Extract the [x, y] coordinate from the center of the cell holding the provided text.  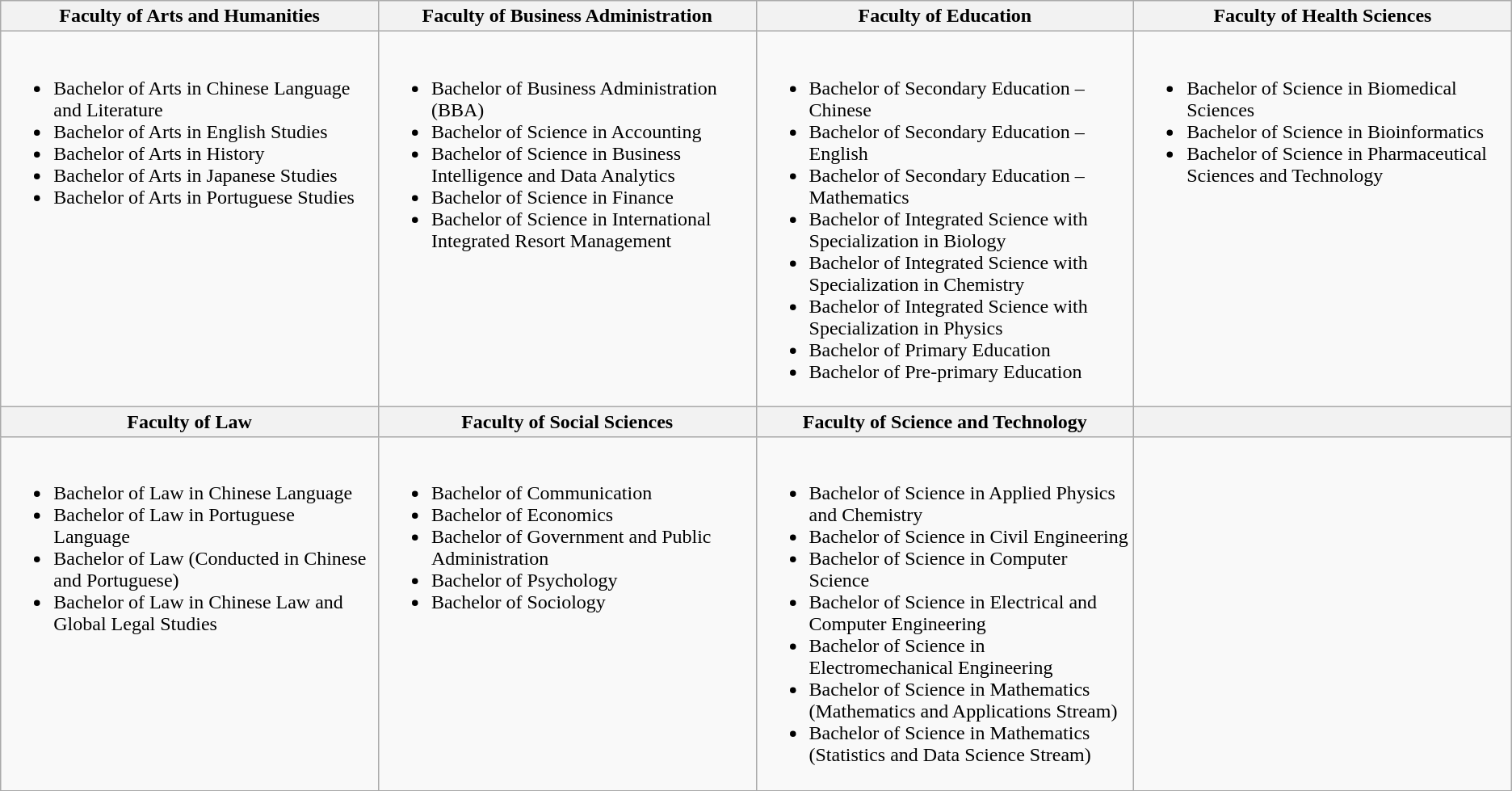
Faculty of Social Sciences [567, 422]
Bachelor of Science in Biomedical SciencesBachelor of Science in BioinformaticsBachelor of Science in Pharmaceutical Sciences and Technology [1323, 219]
Bachelor of CommunicationBachelor of EconomicsBachelor of Government and Public AdministrationBachelor of PsychologyBachelor of Sociology [567, 614]
Faculty of Education [945, 16]
Faculty of Business Administration [567, 16]
Faculty of Law [190, 422]
Faculty of Science and Technology [945, 422]
Faculty of Health Sciences [1323, 16]
Faculty of Arts and Humanities [190, 16]
